Return [x, y] of the center of cell containing provided text 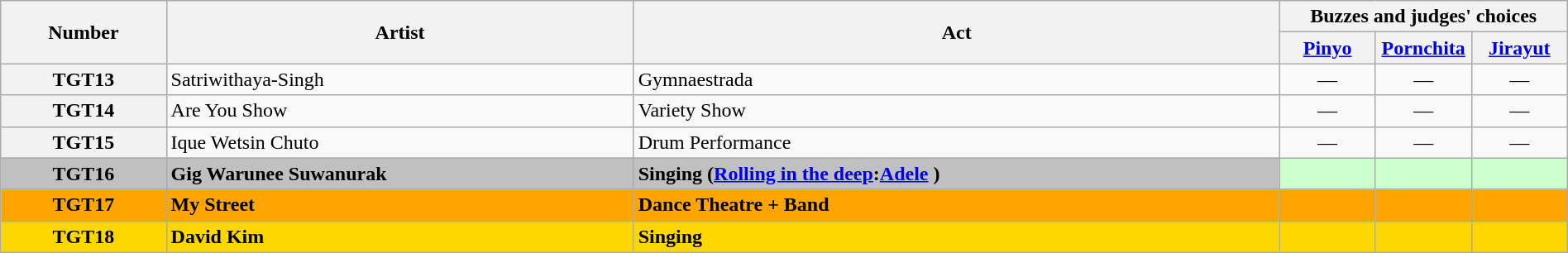
Gig Warunee Suwanurak [400, 174]
Jirayut [1519, 48]
My Street [400, 205]
TGT17 [84, 205]
Act [956, 32]
Ique Wetsin Chuto [400, 142]
TGT13 [84, 79]
Pornchita [1423, 48]
TGT15 [84, 142]
Variety Show [956, 111]
Artist [400, 32]
Pinyo [1327, 48]
TGT18 [84, 236]
David Kim [400, 236]
Number [84, 32]
TGT16 [84, 174]
TGT14 [84, 111]
Gymnaestrada [956, 79]
Singing [956, 236]
Buzzes and judges' choices [1423, 17]
Satriwithaya-Singh [400, 79]
Dance Theatre + Band [956, 205]
Are You Show [400, 111]
Singing (Rolling in the deep:Adele ) [956, 174]
Drum Performance [956, 142]
